Find where the given text appears and provide that cell's center as (x, y) coordinate. 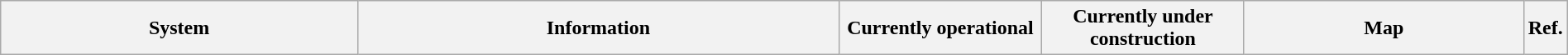
Ref. (1545, 28)
Currently under construction (1143, 28)
System (179, 28)
Map (1384, 28)
Currently operational (939, 28)
Information (598, 28)
